Extract the (X, Y) coordinate from the center of the cell holding the provided text.  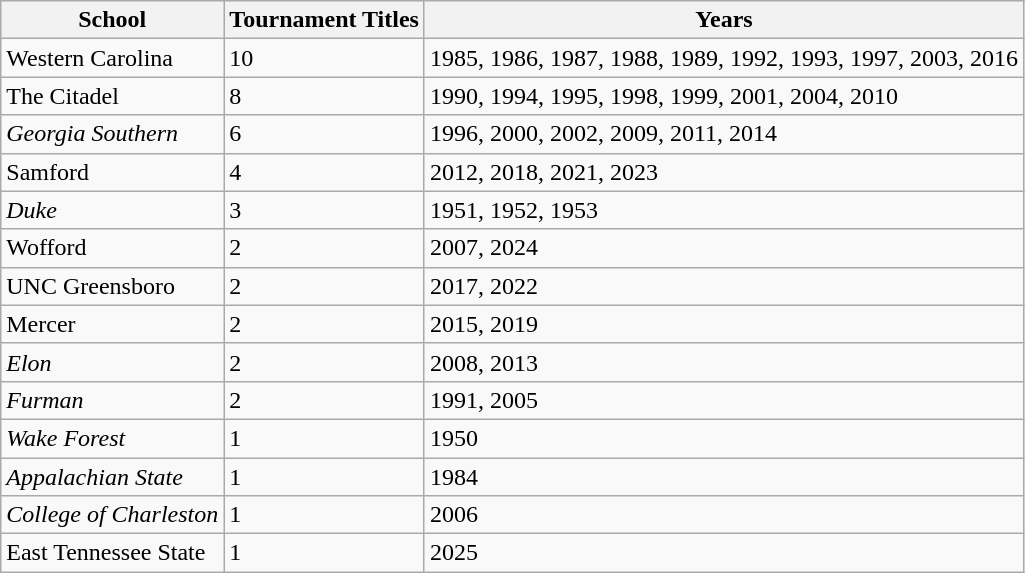
2006 (724, 515)
1990, 1994, 1995, 1998, 1999, 2001, 2004, 2010 (724, 96)
2012, 2018, 2021, 2023 (724, 172)
Appalachian State (112, 477)
1985, 1986, 1987, 1988, 1989, 1992, 1993, 1997, 2003, 2016 (724, 58)
Georgia Southern (112, 134)
Western Carolina (112, 58)
East Tennessee State (112, 553)
4 (324, 172)
UNC Greensboro (112, 286)
2017, 2022 (724, 286)
10 (324, 58)
School (112, 20)
Samford (112, 172)
1996, 2000, 2002, 2009, 2011, 2014 (724, 134)
Tournament Titles (324, 20)
The Citadel (112, 96)
Wake Forest (112, 438)
2007, 2024 (724, 248)
Elon (112, 362)
College of Charleston (112, 515)
1951, 1952, 1953 (724, 210)
Years (724, 20)
Duke (112, 210)
2015, 2019 (724, 324)
6 (324, 134)
Furman (112, 400)
1991, 2005 (724, 400)
8 (324, 96)
2025 (724, 553)
2008, 2013 (724, 362)
Mercer (112, 324)
1950 (724, 438)
1984 (724, 477)
3 (324, 210)
Wofford (112, 248)
